Detect which cell encompasses the target text, then output its [X, Y] center coordinate. 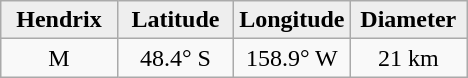
Hendrix [59, 20]
21 km [408, 58]
Diameter [408, 20]
Latitude [175, 20]
48.4° S [175, 58]
Longitude [292, 20]
M [59, 58]
158.9° W [292, 58]
